Scan for the cell matching the given text and deliver its (x, y) coordinate at center. 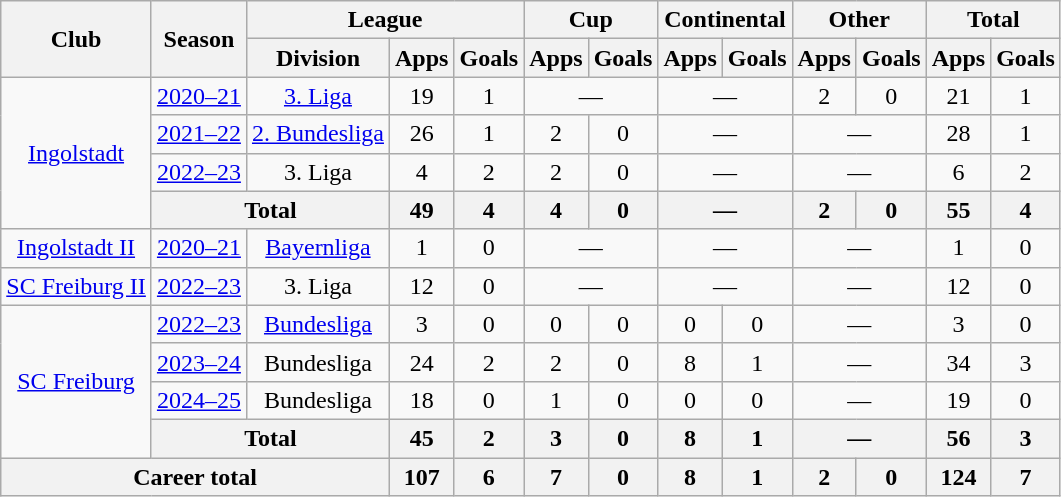
28 (958, 134)
34 (958, 362)
SC Freiburg (76, 381)
Ingolstadt II (76, 248)
18 (422, 400)
Bayernliga (318, 248)
Cup (591, 20)
49 (422, 210)
SC Freiburg II (76, 286)
2024–25 (198, 400)
League (384, 20)
124 (958, 477)
Division (318, 58)
2. Bundesliga (318, 134)
24 (422, 362)
26 (422, 134)
Season (198, 39)
56 (958, 438)
Career total (196, 477)
2023–24 (198, 362)
55 (958, 210)
Club (76, 39)
107 (422, 477)
Ingolstadt (76, 153)
Other (859, 20)
45 (422, 438)
2021–22 (198, 134)
Continental (725, 20)
21 (958, 96)
